Output the (X, Y) coordinate of the center of the cell containing the given text.  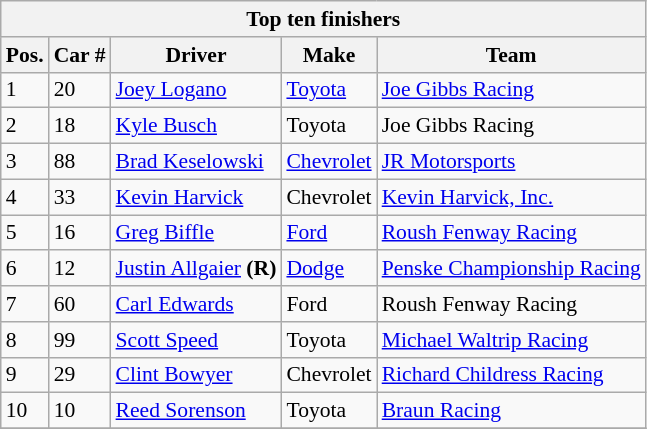
Scott Speed (196, 340)
Richard Childress Racing (512, 375)
Reed Sorenson (196, 411)
9 (25, 375)
Michael Waltrip Racing (512, 340)
Braun Racing (512, 411)
Pos. (25, 55)
Kyle Busch (196, 126)
2 (25, 126)
Dodge (328, 269)
60 (80, 304)
Driver (196, 55)
12 (80, 269)
Greg Biffle (196, 233)
20 (80, 90)
33 (80, 197)
6 (25, 269)
Carl Edwards (196, 304)
Make (328, 55)
18 (80, 126)
7 (25, 304)
3 (25, 162)
8 (25, 340)
99 (80, 340)
Joey Logano (196, 90)
16 (80, 233)
Car # (80, 55)
88 (80, 162)
Team (512, 55)
1 (25, 90)
4 (25, 197)
Brad Keselowski (196, 162)
5 (25, 233)
Top ten finishers (324, 19)
Kevin Harvick, Inc. (512, 197)
Kevin Harvick (196, 197)
29 (80, 375)
JR Motorsports (512, 162)
Penske Championship Racing (512, 269)
Justin Allgaier (R) (196, 269)
Clint Bowyer (196, 375)
